Extract the [X, Y] coordinate from the center of the cell holding the provided text.  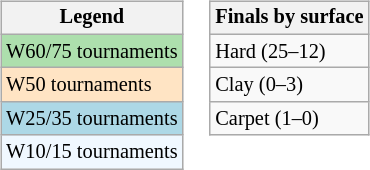
W60/75 tournaments [92, 51]
W10/15 tournaments [92, 152]
W25/35 tournaments [92, 119]
Clay (0–3) [289, 85]
Carpet (1–0) [289, 119]
Legend [92, 18]
Hard (25–12) [289, 51]
W50 tournaments [92, 85]
Finals by surface [289, 18]
